From the cell containing the given text, extract its center point as (X, Y) coordinate. 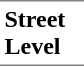
Street Level (42, 33)
